Identify which cell holds the provided text, then report its (X, Y) central coordinate. 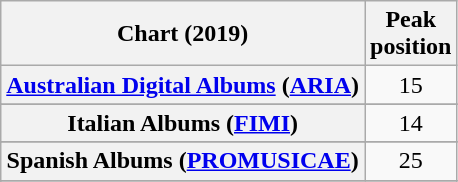
Italian Albums (FIMI) (183, 123)
25 (411, 161)
Spanish Albums (PROMUSICAE) (183, 161)
Australian Digital Albums (ARIA) (183, 85)
Peakposition (411, 34)
Chart (2019) (183, 34)
14 (411, 123)
15 (411, 85)
